Detect which cell encompasses the target text, then output its (X, Y) center coordinate. 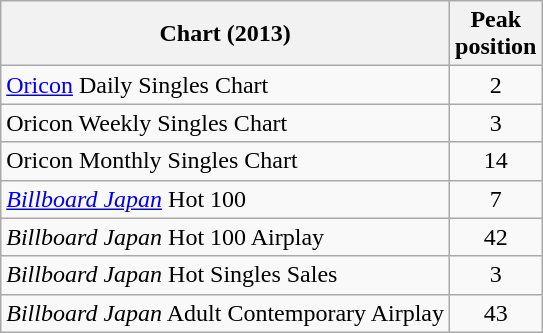
Oricon Daily Singles Chart (226, 85)
42 (496, 237)
Billboard Japan Adult Contemporary Airplay (226, 313)
43 (496, 313)
Peakposition (496, 34)
Billboard Japan Hot 100 (226, 199)
Oricon Weekly Singles Chart (226, 123)
Billboard Japan Hot 100 Airplay (226, 237)
Chart (2013) (226, 34)
Oricon Monthly Singles Chart (226, 161)
7 (496, 199)
2 (496, 85)
14 (496, 161)
Billboard Japan Hot Singles Sales (226, 275)
